Detect which cell encompasses the target text, then output its (X, Y) center coordinate. 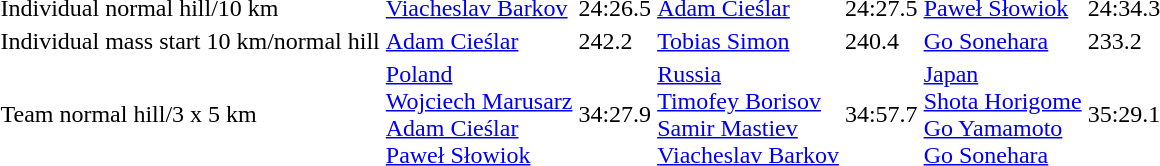
Adam Cieślar (479, 41)
Tobias Simon (748, 41)
242.2 (615, 41)
240.4 (881, 41)
Go Sonehara (1002, 41)
